Detect which cell encompasses the target text, then output its (X, Y) center coordinate. 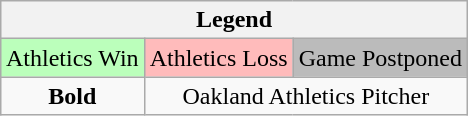
Athletics Loss (218, 58)
Game Postponed (380, 58)
Oakland Athletics Pitcher (306, 96)
Bold (72, 96)
Athletics Win (72, 58)
Legend (234, 20)
